Pinpoint the cell where the given text exists, returning its [x, y] midpoint coordinate. 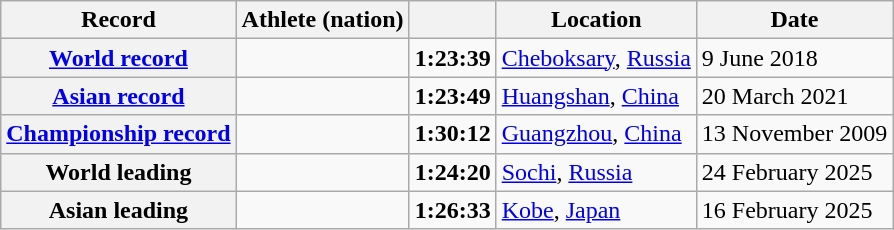
Cheboksary, Russia [596, 58]
16 February 2025 [794, 210]
Sochi, Russia [596, 172]
World leading [118, 172]
Date [794, 20]
Athlete (nation) [322, 20]
9 June 2018 [794, 58]
1:26:33 [452, 210]
Record [118, 20]
24 February 2025 [794, 172]
1:23:49 [452, 96]
Kobe, Japan [596, 210]
Asian leading [118, 210]
20 March 2021 [794, 96]
1:30:12 [452, 134]
1:24:20 [452, 172]
Championship record [118, 134]
1:23:39 [452, 58]
Huangshan, China [596, 96]
Guangzhou, China [596, 134]
Asian record [118, 96]
13 November 2009 [794, 134]
Location [596, 20]
World record [118, 58]
